Return [X, Y] of the center of cell containing provided text 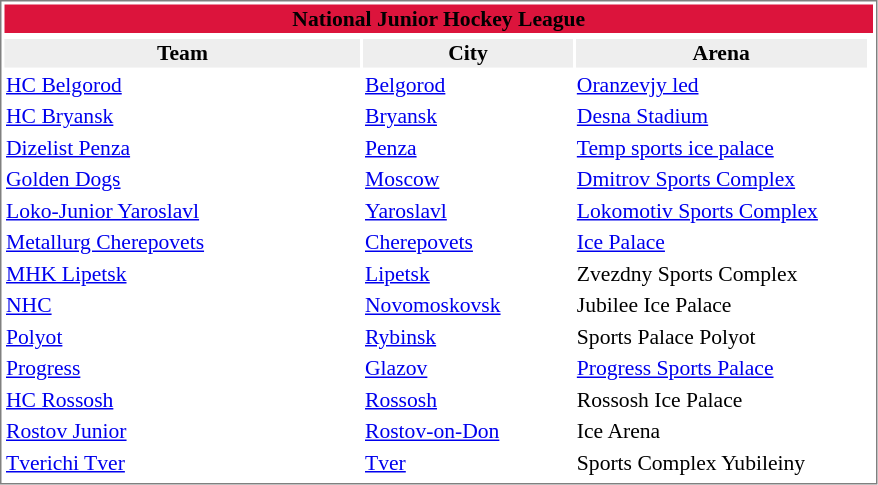
Progress [182, 368]
Rostov Junior [182, 431]
Rossosh [468, 400]
Golden Dogs [182, 179]
Lokomotiv Sports Complex [721, 210]
Yaroslavl [468, 210]
Sports Complex Yubileiny [721, 462]
Desna Stadium [721, 116]
Tver [468, 462]
HC Belgorod [182, 84]
Temp sports ice palace [721, 148]
Cherepovets [468, 242]
Sports Palace Polyot [721, 336]
Ice Palace [721, 242]
Loko-Junior Yaroslavl [182, 210]
Penza [468, 148]
Jubilee Ice Palace [721, 305]
HC Rossosh [182, 400]
National Junior Hockey League [438, 18]
Zvezdny Sports Complex [721, 274]
MHK Lipetsk [182, 274]
Moscow [468, 179]
Progress Sports Palace [721, 368]
Glazov [468, 368]
Ice Arena [721, 431]
Novomoskovsk [468, 305]
Oranzevjy led [721, 84]
Rossosh Ice Palace [721, 400]
Team [182, 53]
Rybinsk [468, 336]
NHC [182, 305]
Belgorod [468, 84]
Metallurg Cherepovets [182, 242]
Bryansk [468, 116]
Polyot [182, 336]
HC Bryansk [182, 116]
Tverichi Tver [182, 462]
Arena [721, 53]
Dmitrov Sports Complex [721, 179]
Dizelist Penza [182, 148]
City [468, 53]
Lipetsk [468, 274]
Rostov-on-Don [468, 431]
